Return (X, Y) of the center of cell containing provided text 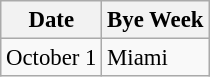
October 1 (52, 58)
Bye Week (156, 20)
Date (52, 20)
Miami (156, 58)
